Find where the given text appears and provide that cell's center as [x, y] coordinate. 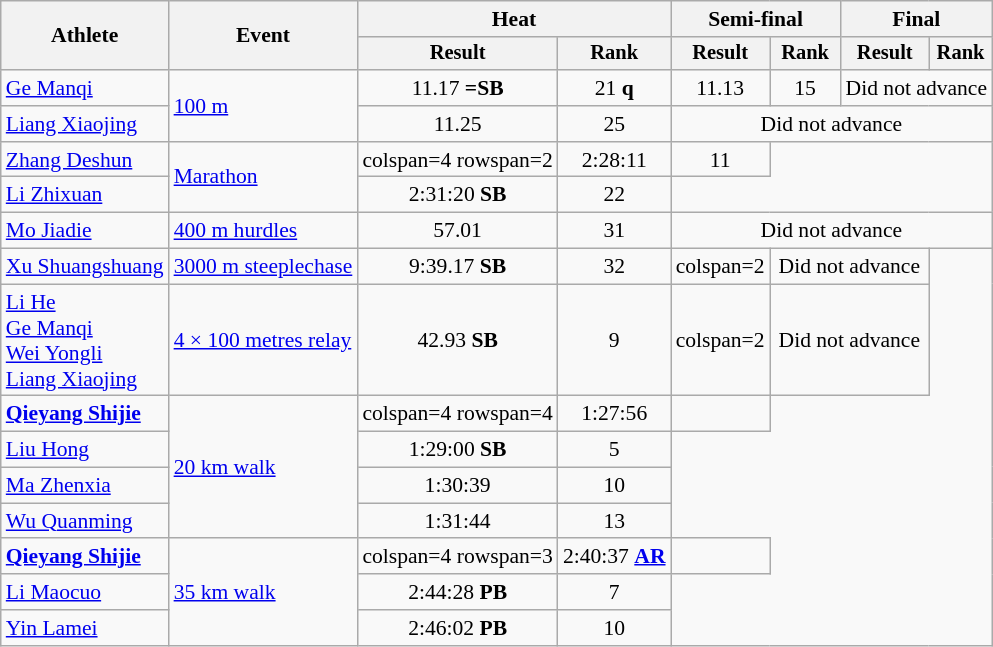
Liu Hong [85, 450]
11.17 =SB [458, 88]
2:44:28 PB [458, 592]
Zhang Deshun [85, 160]
Xu Shuangshuang [85, 267]
1:30:39 [458, 486]
42.93 SB [458, 340]
9:39.17 SB [458, 267]
11.25 [458, 124]
Ge Manqi [85, 88]
3000 m steeplechase [264, 267]
25 [614, 124]
1:31:44 [458, 521]
Heat [514, 19]
31 [614, 231]
32 [614, 267]
Liang Xiaojing [85, 124]
21 q [614, 88]
colspan=4 rowspan=2 [458, 160]
Final [917, 19]
Athlete [85, 36]
13 [614, 521]
2:40:37 AR [614, 557]
1:27:56 [614, 414]
Li He Ge Manqi Wei Yongli Liang Xiaojing [85, 340]
1:29:00 SB [458, 450]
400 m hurdles [264, 231]
Marathon [264, 178]
5 [614, 450]
2:46:02 PB [458, 628]
Yin Lamei [85, 628]
Semi-final [756, 19]
Mo Jiadie [85, 231]
Event [264, 36]
9 [614, 340]
11.13 [720, 88]
colspan=4 rowspan=4 [458, 414]
22 [614, 195]
colspan=4 rowspan=3 [458, 557]
2:31:20 SB [458, 195]
15 [806, 88]
100 m [264, 106]
4 × 100 metres relay [264, 340]
Li Zhixuan [85, 195]
Wu Quanming [85, 521]
11 [720, 160]
Li Maocuo [85, 592]
35 km walk [264, 592]
2:28:11 [614, 160]
7 [614, 592]
57.01 [458, 231]
Ma Zhenxia [85, 486]
20 km walk [264, 467]
